Find where the given text appears and provide that cell's center as [x, y] coordinate. 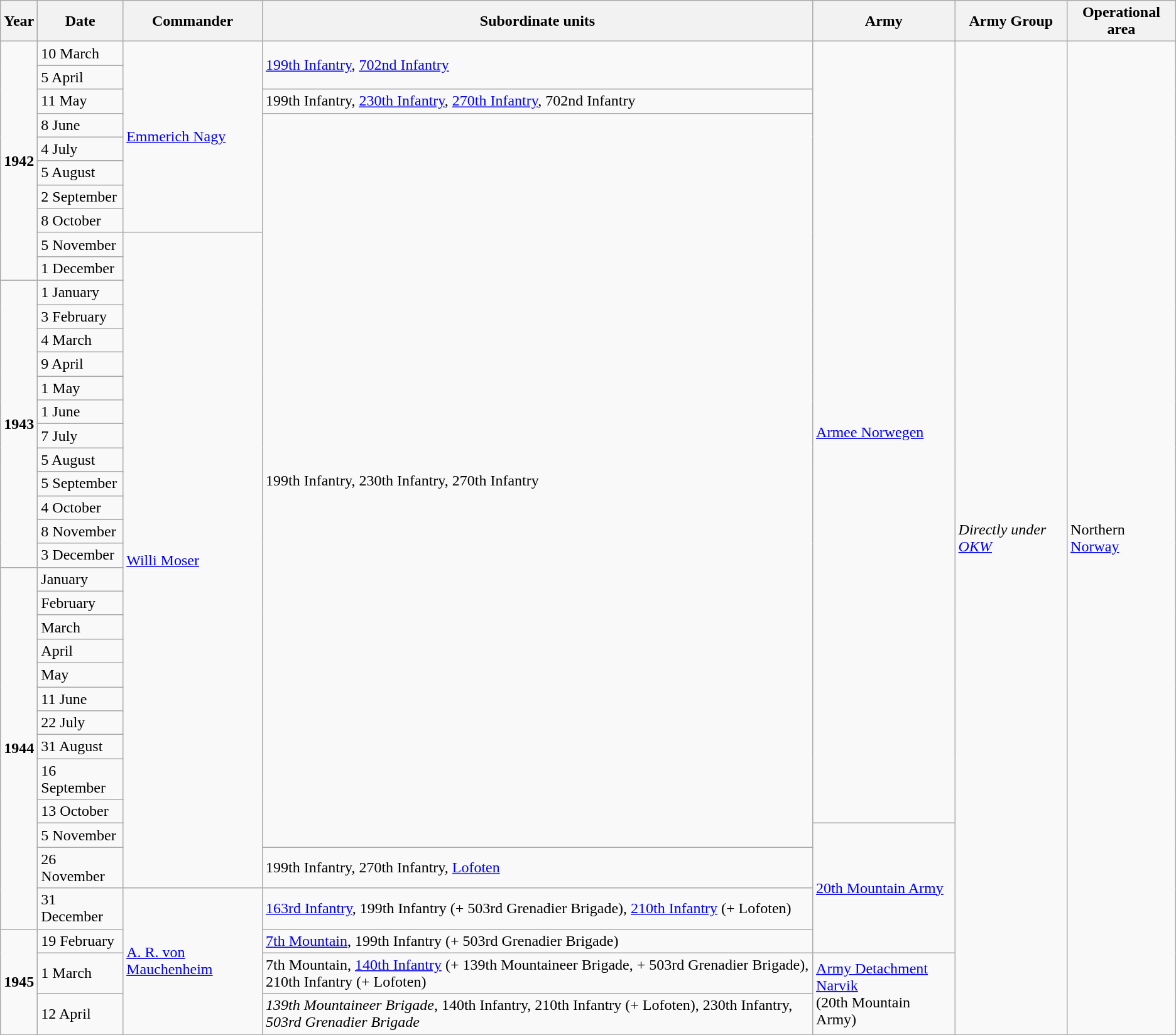
4 October [80, 507]
1 June [80, 412]
5 April [80, 77]
5 September [80, 484]
Year [19, 21]
8 June [80, 125]
31 August [80, 747]
Northern Norway [1122, 538]
8 November [80, 531]
20th Mountain Army [885, 888]
Willi Moser [193, 560]
11 May [80, 101]
13 October [80, 811]
31 December [80, 908]
Subordinate units [537, 21]
1 December [80, 268]
Armee Norwegen [885, 432]
Directly under OKW [1011, 538]
1 January [80, 292]
Army Group [1011, 21]
7th Mountain, 199th Infantry (+ 503rd Grenadier Brigade) [537, 941]
Operational area [1122, 21]
199th Infantry, 270th Infantry, Lofoten [537, 868]
1945 [19, 982]
1943 [19, 423]
1942 [19, 161]
3 December [80, 555]
26 November [80, 868]
12 April [80, 1014]
10 March [80, 53]
January [80, 579]
February [80, 603]
April [80, 651]
1 May [80, 388]
7th Mountain, 140th Infantry (+ 139th Mountaineer Brigade, + 503rd Grenadier Brigade), 210th Infantry (+ Lofoten) [537, 973]
May [80, 675]
Army [885, 21]
2 September [80, 197]
11 June [80, 699]
139th Mountaineer Brigade, 140th Infantry, 210th Infantry (+ Lofoten), 230th Infantry, 503rd Grenadier Brigade [537, 1014]
199th Infantry, 702nd Infantry [537, 65]
Commander [193, 21]
8 October [80, 220]
7 July [80, 436]
Emmerich Nagy [193, 137]
March [80, 627]
Army Detachment Narvik(20th Mountain Army) [885, 994]
199th Infantry, 230th Infantry, 270th Infantry, 702nd Infantry [537, 101]
19 February [80, 941]
4 March [80, 340]
199th Infantry, 230th Infantry, 270th Infantry [537, 480]
1944 [19, 748]
Date [80, 21]
22 July [80, 723]
9 April [80, 364]
4 July [80, 149]
1 March [80, 973]
163rd Infantry, 199th Infantry (+ 503rd Grenadier Brigade), 210th Infantry (+ Lofoten) [537, 908]
A. R. von Mauchenheim [193, 961]
16 September [80, 779]
3 February [80, 316]
